Locate the cell with the specified text and output its (X, Y) center coordinate. 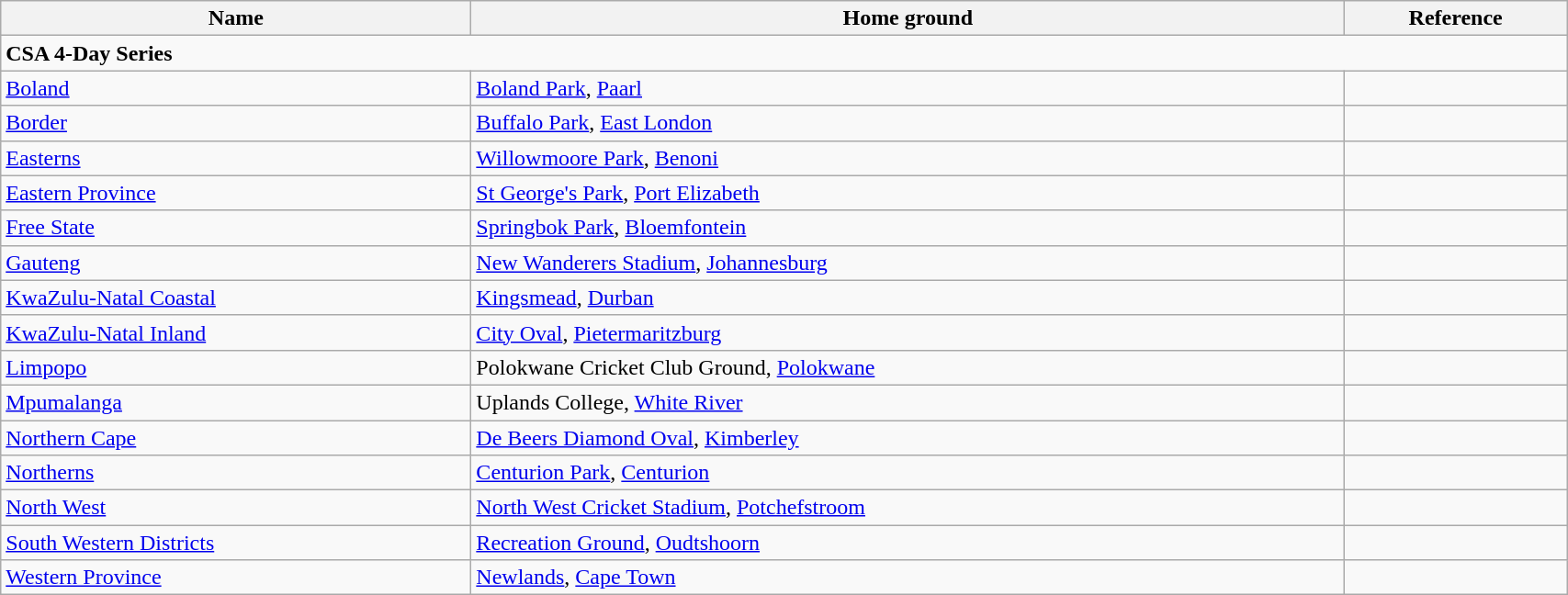
KwaZulu-Natal Inland (236, 332)
Boland (236, 88)
Boland Park, Paarl (908, 88)
Western Province (236, 578)
Centurion Park, Centurion (908, 473)
Home ground (908, 18)
Northerns (236, 473)
Reference (1456, 18)
Recreation Ground, Oudtshoorn (908, 543)
Kingsmead, Durban (908, 297)
North West Cricket Stadium, Potchefstroom (908, 508)
North West (236, 508)
Buffalo Park, East London (908, 123)
Limpopo (236, 367)
Willowmoore Park, Benoni (908, 158)
South Western Districts (236, 543)
Mpumalanga (236, 402)
Free State (236, 228)
St George's Park, Port Elizabeth (908, 193)
CSA 4-Day Series (784, 53)
City Oval, Pietermaritzburg (908, 332)
Eastern Province (236, 193)
Polokwane Cricket Club Ground, Polokwane (908, 367)
Gauteng (236, 263)
Newlands, Cape Town (908, 578)
Springbok Park, Bloemfontein (908, 228)
Northern Cape (236, 438)
Easterns (236, 158)
KwaZulu-Natal Coastal (236, 297)
Uplands College, White River (908, 402)
New Wanderers Stadium, Johannesburg (908, 263)
Name (236, 18)
Border (236, 123)
De Beers Diamond Oval, Kimberley (908, 438)
